Output the (x, y) coordinate of the center of the cell containing the given text.  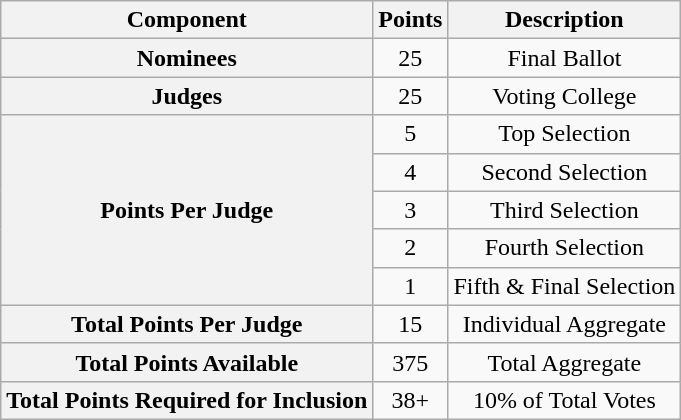
Final Ballot (564, 58)
Component (187, 20)
Fifth & Final Selection (564, 286)
Total Points Required for Inclusion (187, 400)
38+ (410, 400)
Judges (187, 96)
Nominees (187, 58)
5 (410, 134)
10% of Total Votes (564, 400)
4 (410, 172)
Voting College (564, 96)
1 (410, 286)
3 (410, 210)
Second Selection (564, 172)
Description (564, 20)
Total Points Per Judge (187, 324)
Points Per Judge (187, 210)
375 (410, 362)
2 (410, 248)
Points (410, 20)
Fourth Selection (564, 248)
Top Selection (564, 134)
Total Points Available (187, 362)
Total Aggregate (564, 362)
Individual Aggregate (564, 324)
Third Selection (564, 210)
15 (410, 324)
